Find where the given text appears and provide that cell's center as [X, Y] coordinate. 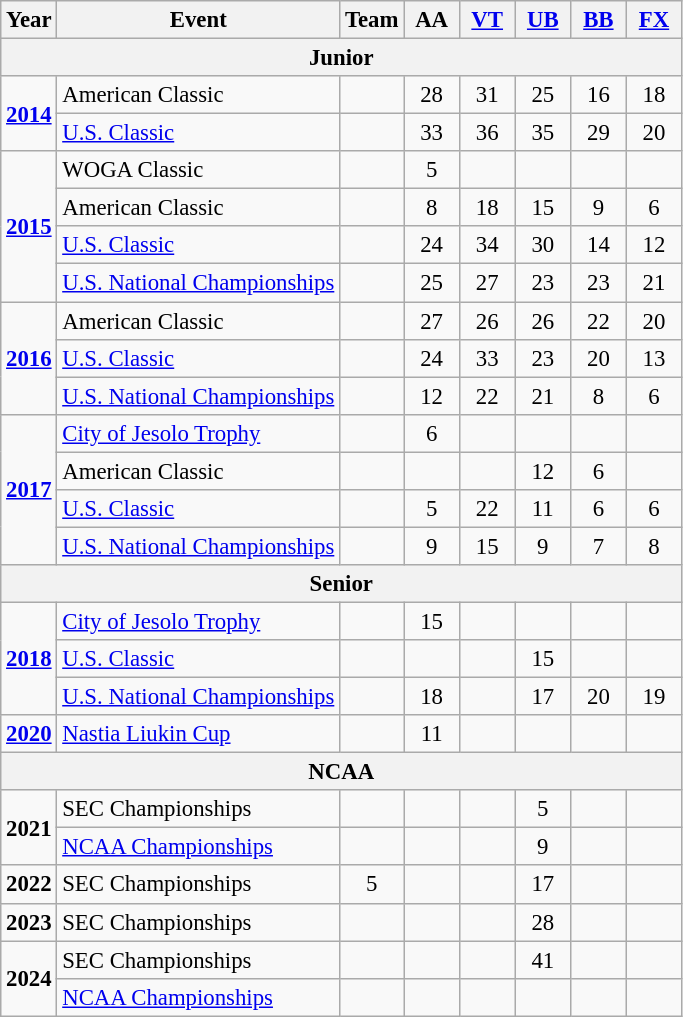
2017 [29, 489]
WOGA Classic [198, 170]
2014 [29, 114]
41 [543, 960]
2015 [29, 226]
2021 [29, 828]
Junior [342, 58]
FX [654, 20]
16 [599, 95]
Event [198, 20]
Year [29, 20]
Nastia Liukin Cup [198, 734]
30 [543, 245]
29 [599, 133]
2022 [29, 885]
2024 [29, 978]
14 [599, 245]
2023 [29, 922]
2020 [29, 734]
34 [487, 245]
AA [432, 20]
2018 [29, 658]
2016 [29, 358]
UB [543, 20]
VT [487, 20]
36 [487, 133]
Team [372, 20]
13 [654, 358]
35 [543, 133]
NCAA [342, 772]
31 [487, 95]
Senior [342, 584]
19 [654, 697]
7 [599, 546]
BB [599, 20]
